From the cell containing the given text, extract its center point as [x, y] coordinate. 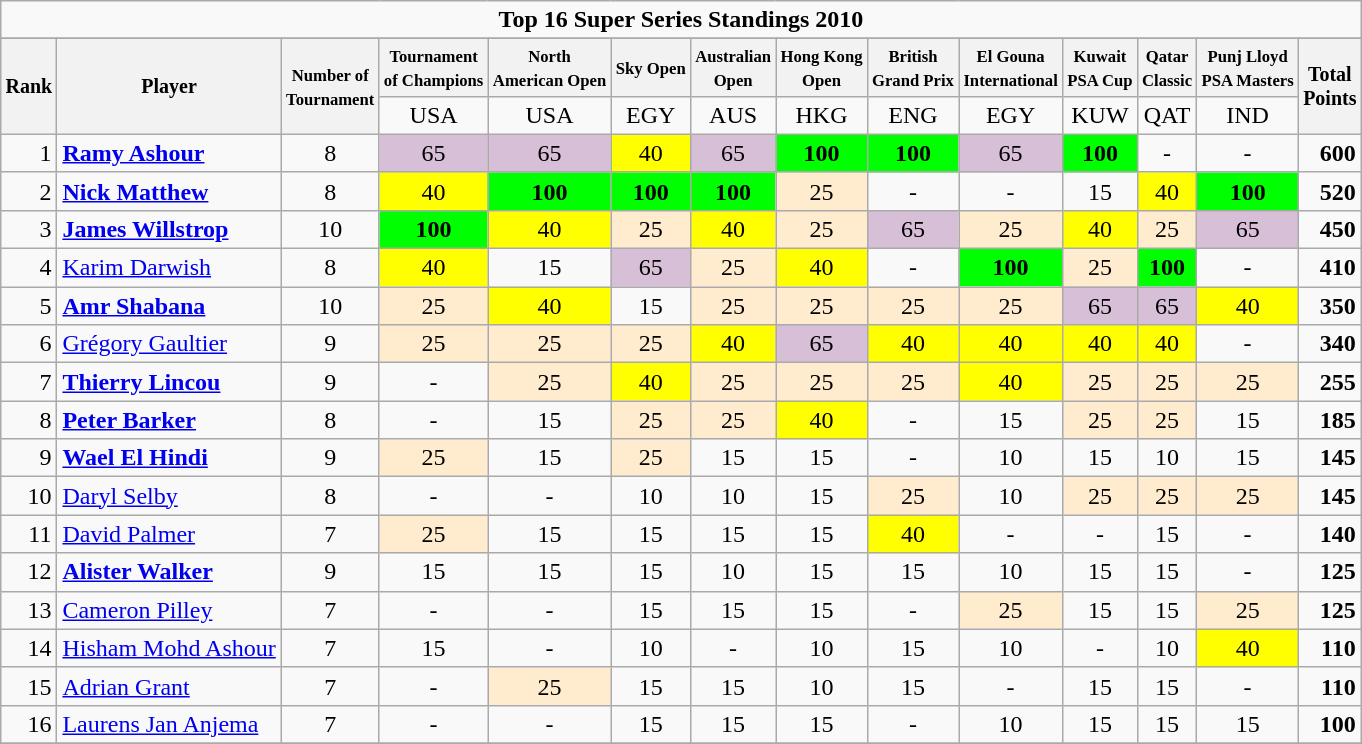
16 [29, 724]
Number ofTournament [330, 87]
Hisham Mohd Ashour [169, 648]
14 [29, 648]
600 [1330, 153]
Amr Shabana [169, 306]
13 [29, 610]
3 [29, 229]
11 [29, 534]
350 [1330, 306]
Daryl Selby [169, 496]
Nick Matthew [169, 191]
QAT [1166, 115]
KUW [1100, 115]
HKG [822, 115]
520 [1330, 191]
340 [1330, 344]
AUS [732, 115]
Sky Open [650, 68]
4 [29, 268]
Ramy Ashour [169, 153]
Top 16 Super Series Standings 2010 [681, 20]
Adrian Grant [169, 686]
Hong KongOpen [822, 68]
255 [1330, 382]
Rank [29, 87]
NorthAmerican Open [550, 68]
James Willstrop [169, 229]
Player [169, 87]
185 [1330, 420]
450 [1330, 229]
410 [1330, 268]
Peter Barker [169, 420]
6 [29, 344]
David Palmer [169, 534]
ENG [912, 115]
5 [29, 306]
140 [1330, 534]
Punj LloydPSA Masters [1248, 68]
12 [29, 572]
Thierry Lincou [169, 382]
TotalPoints [1330, 87]
Cameron Pilley [169, 610]
Karim Darwish [169, 268]
Grégory Gaultier [169, 344]
BritishGrand Prix [912, 68]
Laurens Jan Anjema [169, 724]
1 [29, 153]
AustralianOpen [732, 68]
IND [1248, 115]
2 [29, 191]
KuwaitPSA Cup [1100, 68]
El GounaInternational [1011, 68]
QatarClassic [1166, 68]
Alister Walker [169, 572]
Wael El Hindi [169, 458]
Tournamentof Champions [434, 68]
